Return the [x, y] coordinate for the center point of the cell that contains the specified text.  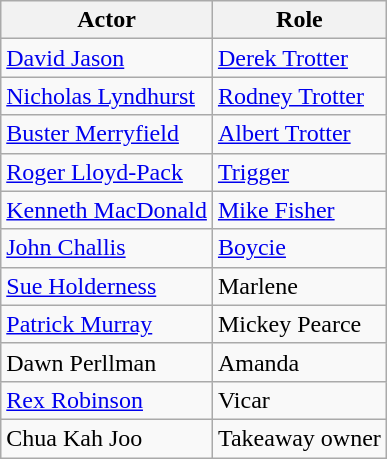
Boycie [299, 248]
Role [299, 20]
David Jason [107, 58]
Albert Trotter [299, 134]
Rex Robinson [107, 400]
Dawn Perllman [107, 362]
John Challis [107, 248]
Marlene [299, 286]
Amanda [299, 362]
Rodney Trotter [299, 96]
Actor [107, 20]
Mike Fisher [299, 210]
Vicar [299, 400]
Mickey Pearce [299, 324]
Buster Merryfield [107, 134]
Derek Trotter [299, 58]
Patrick Murray [107, 324]
Roger Lloyd-Pack [107, 172]
Nicholas Lyndhurst [107, 96]
Takeaway owner [299, 438]
Trigger [299, 172]
Kenneth MacDonald [107, 210]
Chua Kah Joo [107, 438]
Sue Holderness [107, 286]
